Output the (X, Y) coordinate of the center of the cell containing the given text.  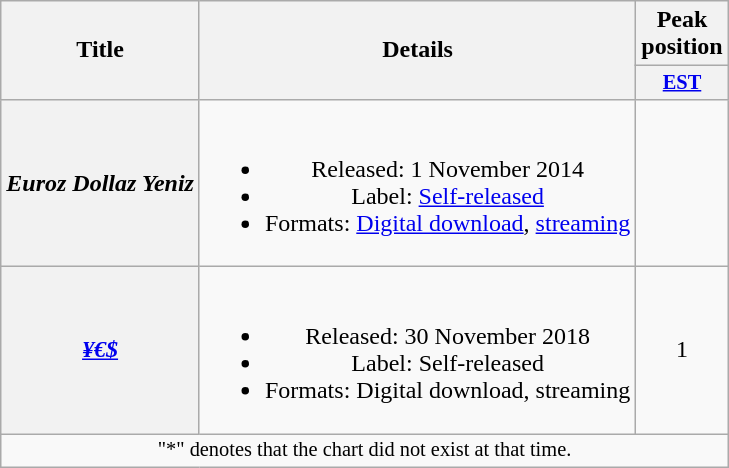
EST (682, 83)
"*" denotes that the chart did not exist at that time. (364, 451)
Released: 1 November 2014Label: Self-releasedFormats: Digital download, streaming (417, 182)
¥€$ (100, 350)
1 (682, 350)
Details (417, 50)
Peak position (682, 34)
Title (100, 50)
Euroz Dollaz Yeniz (100, 182)
Released: 30 November 2018Label: Self-releasedFormats: Digital download, streaming (417, 350)
